For the text-containing cell, return its midpoint in [x, y] coordinate format. 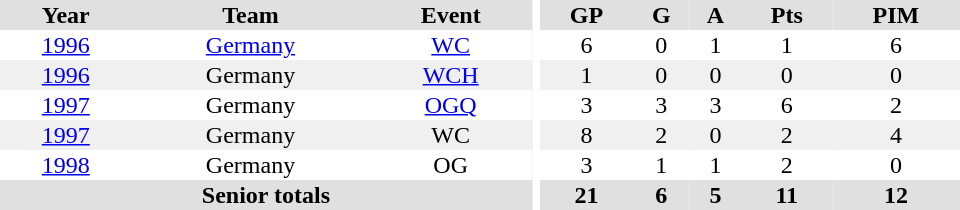
OG [450, 165]
Team [250, 15]
WCH [450, 75]
Senior totals [266, 195]
4 [896, 135]
11 [787, 195]
Year [66, 15]
GP [587, 15]
21 [587, 195]
8 [587, 135]
5 [715, 195]
1998 [66, 165]
A [715, 15]
G [661, 15]
OGQ [450, 105]
PIM [896, 15]
12 [896, 195]
Pts [787, 15]
Event [450, 15]
